From the cell containing the given text, extract its center point as [x, y] coordinate. 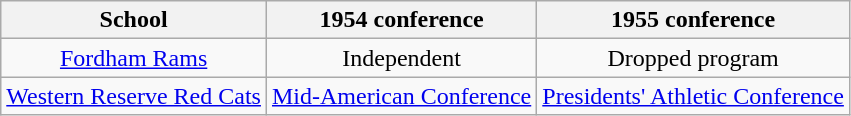
Dropped program [694, 58]
Western Reserve Red Cats [134, 96]
1954 conference [401, 20]
Fordham Rams [134, 58]
1955 conference [694, 20]
Independent [401, 58]
School [134, 20]
Mid-American Conference [401, 96]
Presidents' Athletic Conference [694, 96]
